Pinpoint the cell where the given text exists, returning its [x, y] midpoint coordinate. 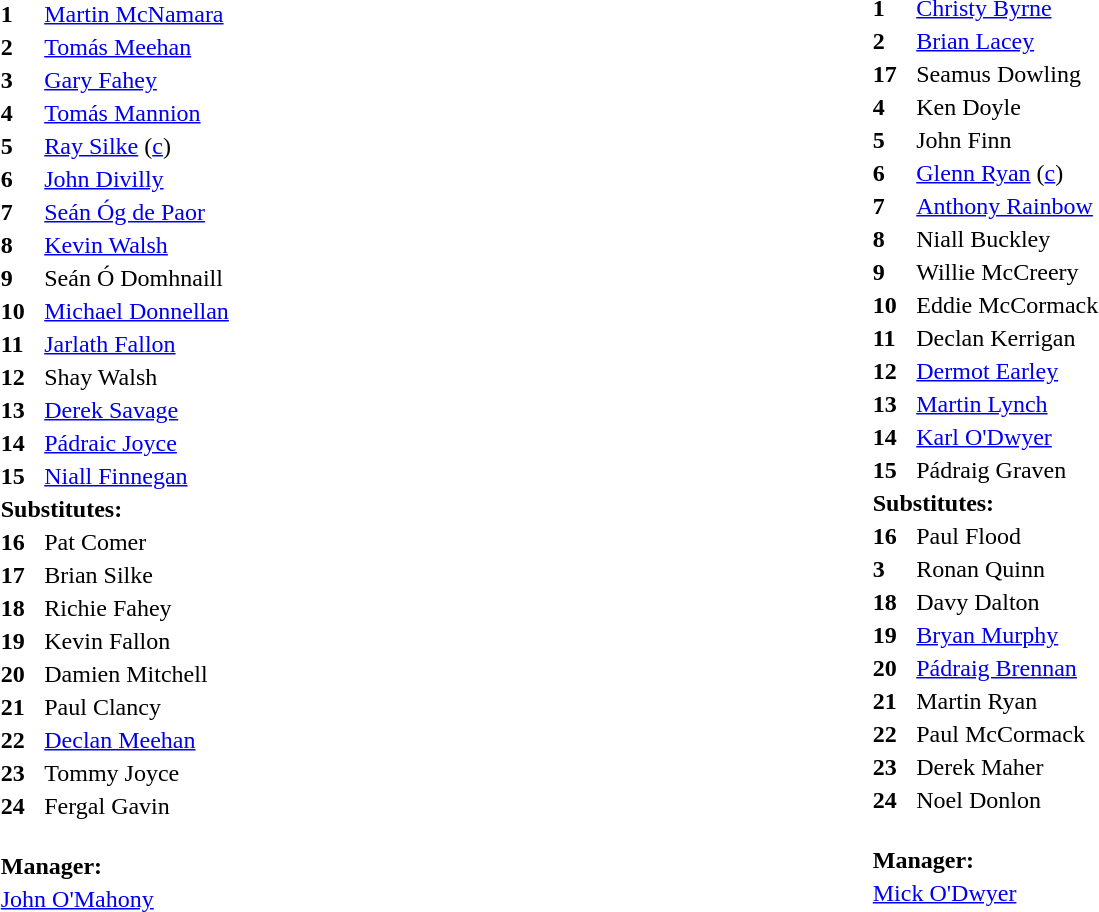
Glenn Ryan (c) [1007, 174]
John Divilly [136, 180]
Declan Meehan [136, 740]
Martin Lynch [1007, 404]
Derek Savage [136, 410]
Tomás Meehan [136, 48]
Paul McCormack [1007, 734]
Damien Mitchell [136, 674]
Richie Fahey [136, 608]
Pat Comer [136, 542]
Tomás Mannion [136, 114]
1 [20, 14]
Tommy Joyce [136, 774]
Noel Donlon [1007, 800]
Brian Lacey [1007, 42]
Declan Kerrigan [1007, 338]
Ronan Quinn [1007, 570]
Pádraic Joyce [136, 444]
Derek Maher [1007, 768]
Pádraig Graven [1007, 470]
Niall Buckley [1007, 240]
Willie McCreery [1007, 272]
Shay Walsh [136, 378]
John Finn [1007, 140]
Anthony Rainbow [1007, 206]
Fergal Gavin [136, 806]
Seán Ó Domhnaill [136, 278]
Manager: [118, 853]
Niall Finnegan [136, 476]
Martin Ryan [1007, 702]
Davy Dalton [1007, 602]
Seamus Dowling [1007, 74]
Jarlath Fallon [136, 344]
Paul Clancy [136, 708]
Karl O'Dwyer [1007, 438]
Paul Flood [1007, 536]
Ray Silke (c) [136, 146]
Kevin Walsh [136, 246]
Michael Donnellan [136, 312]
Seán Óg de Paor [136, 212]
Pádraig Brennan [1007, 668]
Dermot Earley [1007, 372]
Bryan Murphy [1007, 636]
Ken Doyle [1007, 108]
Gary Fahey [136, 80]
Martin McNamara [136, 14]
Brian Silke [136, 576]
Kevin Fallon [136, 642]
Eddie McCormack [1007, 306]
Substitutes: [118, 510]
